Find where the given text appears and provide that cell's center as (X, Y) coordinate. 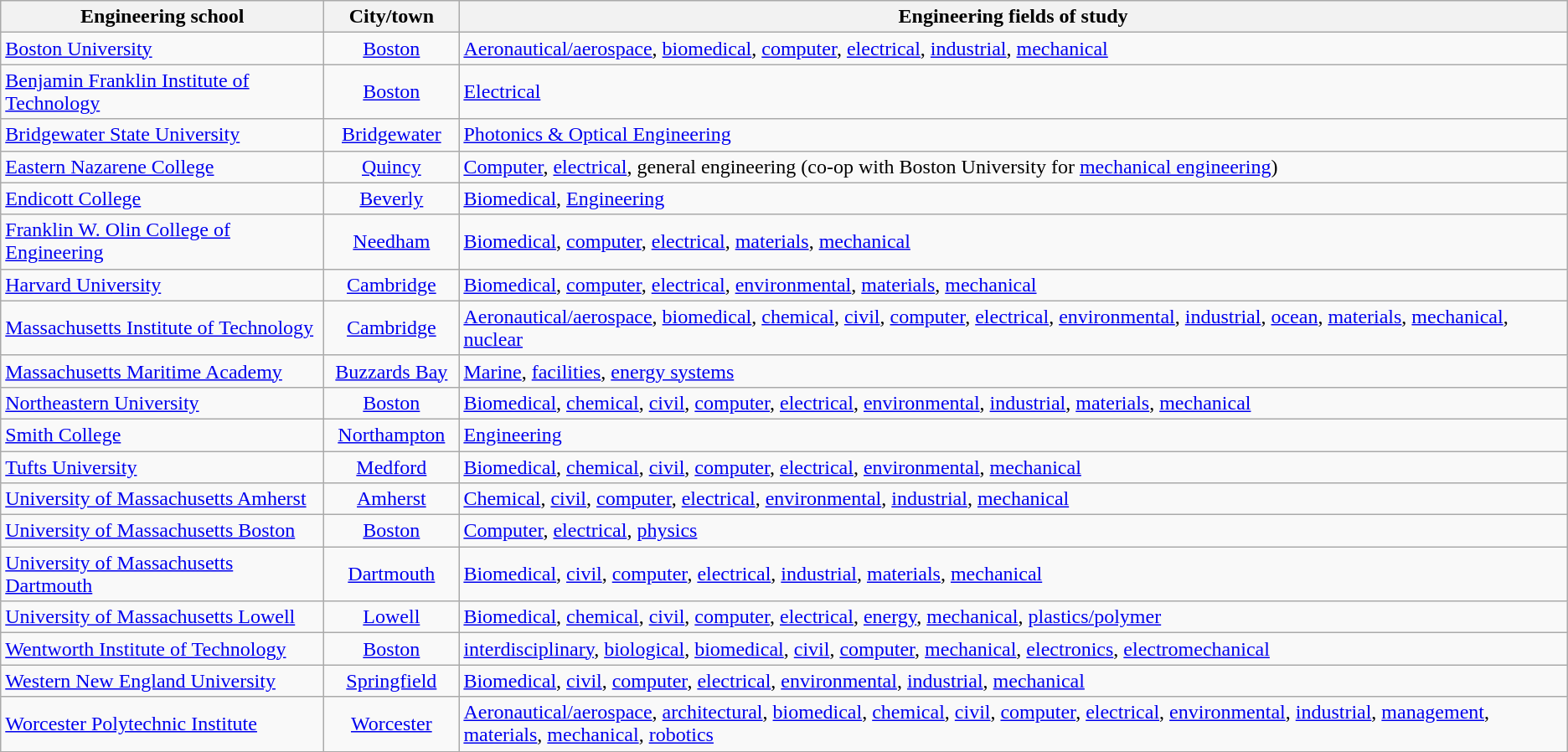
University of Massachusetts Amherst (162, 499)
Dartmouth (392, 574)
Electrical (1014, 92)
Buzzards Bay (392, 371)
Northeastern University (162, 403)
Bridgewater State University (162, 135)
City/town (392, 17)
Biomedical, chemical, civil, computer, electrical, environmental, industrial, materials, mechanical (1014, 403)
Biomedical, chemical, civil, computer, electrical, environmental, mechanical (1014, 466)
Worcester Polytechnic Institute (162, 724)
Chemical, civil, computer, electrical, environmental, industrial, mechanical (1014, 499)
Medford (392, 466)
Springfield (392, 681)
Biomedical, civil, computer, electrical, environmental, industrial, mechanical (1014, 681)
Boston University (162, 49)
Engineering fields of study (1014, 17)
Benjamin Franklin Institute of Technology (162, 92)
Wentworth Institute of Technology (162, 649)
Worcester (392, 724)
Photonics & Optical Engineering (1014, 135)
Engineering school (162, 17)
Harvard University (162, 285)
University of Massachusetts Boston (162, 531)
Computer, electrical, general engineering (co-op with Boston University for mechanical engineering) (1014, 167)
Computer, electrical, physics (1014, 531)
Needham (392, 241)
Western New England University (162, 681)
Aeronautical/aerospace, biomedical, chemical, civil, computer, electrical, environmental, industrial, ocean, materials, mechanical, nuclear (1014, 328)
Massachusetts Institute of Technology (162, 328)
University of Massachusetts Lowell (162, 617)
Biomedical, civil, computer, electrical, industrial, materials, mechanical (1014, 574)
Lowell (392, 617)
Beverly (392, 198)
Biomedical, computer, electrical, materials, mechanical (1014, 241)
Biomedical, Engineering (1014, 198)
interdisciplinary, biological, biomedical, civil, computer, mechanical, electronics, electromechanical (1014, 649)
Marine, facilities, energy systems (1014, 371)
Amherst (392, 499)
Franklin W. Olin College of Engineering (162, 241)
Biomedical, chemical, civil, computer, electrical, energy, mechanical, plastics/polymer (1014, 617)
Endicott College (162, 198)
Massachusetts Maritime Academy (162, 371)
Tufts University (162, 466)
Bridgewater (392, 135)
Quincy (392, 167)
Biomedical, computer, electrical, environmental, materials, mechanical (1014, 285)
Smith College (162, 435)
Northampton (392, 435)
Aeronautical/aerospace, biomedical, computer, electrical, industrial, mechanical (1014, 49)
Eastern Nazarene College (162, 167)
Engineering (1014, 435)
University of Massachusetts Dartmouth (162, 574)
